Extract the (x, y) coordinate from the center of the cell holding the provided text.  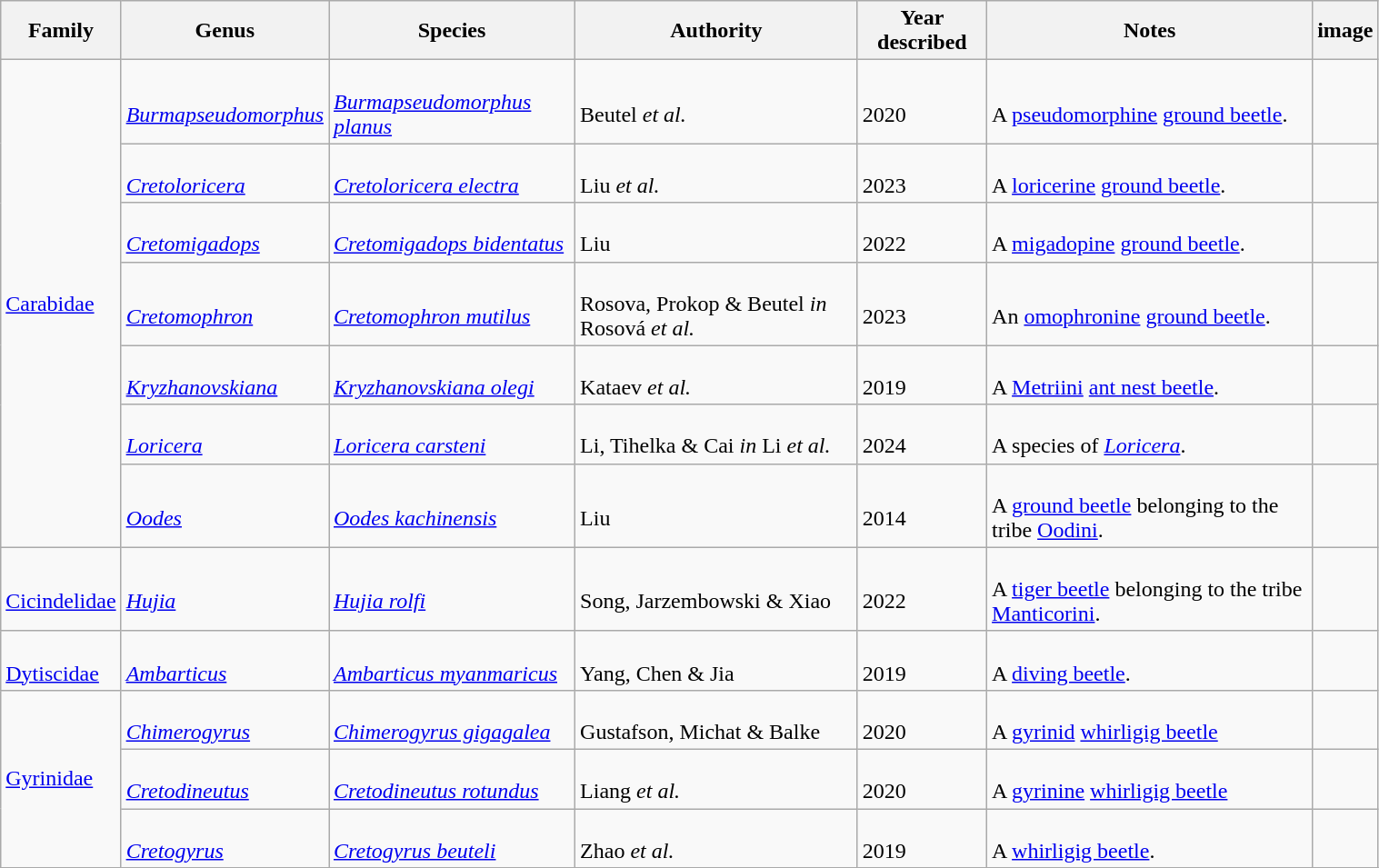
Li, Tihelka & Cai in Li et al. (716, 434)
Cretoloricera electra (453, 173)
Ambarticus myanmaricus (453, 660)
A Metriini ant nest beetle. (1150, 374)
Cretomophron mutilus (453, 304)
Year described (922, 31)
Cretomigadops (225, 233)
Burmapseudomorphus (225, 102)
Cicindelidae (61, 589)
Gustafson, Michat & Balke (716, 720)
Carabidae (61, 304)
A tiger beetle belonging to the tribe Manticorini. (1150, 589)
Liang et al. (716, 778)
A diving beetle. (1150, 660)
Kataev et al. (716, 374)
Liu et al. (716, 173)
Cretomophron (225, 304)
Hujia (225, 589)
Song, Jarzembowski & Xiao (716, 589)
Ambarticus (225, 660)
A gyrinid whirligig beetle (1150, 720)
image (1345, 31)
A pseudomorphine ground beetle. (1150, 102)
A whirligig beetle. (1150, 838)
Hujia rolfi (453, 589)
Chimerogyrus (225, 720)
Dytiscidae (61, 660)
A ground beetle belonging to the tribe Oodini. (1150, 505)
Oodes kachinensis (453, 505)
Beutel et al. (716, 102)
Chimerogyrus gigagalea (453, 720)
Loricera carsteni (453, 434)
Authority (716, 31)
Cretogyrus (225, 838)
2024 (922, 434)
Cretodineutus (225, 778)
Genus (225, 31)
Cretodineutus rotundus (453, 778)
A gyrinine whirligig beetle (1150, 778)
Gyrinidae (61, 778)
Loricera (225, 434)
Kryzhanovskiana olegi (453, 374)
A species of Loricera. (1150, 434)
An omophronine ground beetle. (1150, 304)
Cretoloricera (225, 173)
Burmapseudomorphus planus (453, 102)
Species (453, 31)
Cretogyrus beuteli (453, 838)
A migadopine ground beetle. (1150, 233)
Kryzhanovskiana (225, 374)
Cretomigadops bidentatus (453, 233)
Oodes (225, 505)
Notes (1150, 31)
Rosova, Prokop & Beutel in Rosová et al. (716, 304)
A loricerine ground beetle. (1150, 173)
Zhao et al. (716, 838)
Family (61, 31)
2014 (922, 505)
Yang, Chen & Jia (716, 660)
